Locate the cell with the specified text and output its (x, y) center coordinate. 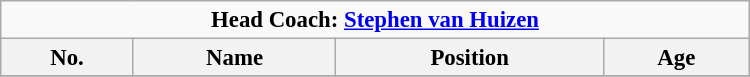
Head Coach: Stephen van Huizen (375, 20)
Position (470, 58)
No. (67, 58)
Name (234, 58)
Age (676, 58)
